Determine the (x, y) coordinate at the center of the cell enclosing the given text.  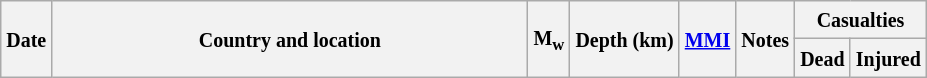
Notes (766, 39)
Injured (888, 58)
Casualties (861, 20)
MMI (708, 39)
Country and location (290, 39)
Dead (823, 58)
Mw (549, 39)
Date (26, 39)
Depth (km) (624, 39)
